Locate the cell with the specified text and output its (x, y) center coordinate. 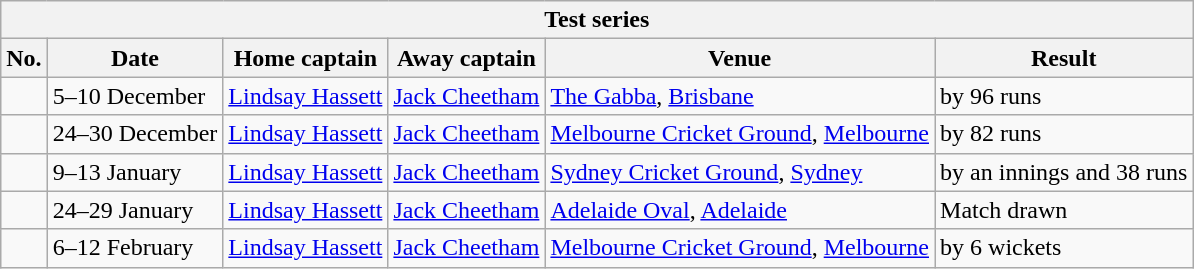
No. (24, 58)
Test series (597, 20)
Home captain (306, 58)
by 96 runs (1064, 96)
9–13 January (135, 172)
6–12 February (135, 248)
Result (1064, 58)
Date (135, 58)
by 6 wickets (1064, 248)
24–29 January (135, 210)
24–30 December (135, 134)
Away captain (466, 58)
5–10 December (135, 96)
Sydney Cricket Ground, Sydney (740, 172)
Match drawn (1064, 210)
by 82 runs (1064, 134)
by an innings and 38 runs (1064, 172)
Adelaide Oval, Adelaide (740, 210)
The Gabba, Brisbane (740, 96)
Venue (740, 58)
